Find where the given text appears and provide that cell's center as [x, y] coordinate. 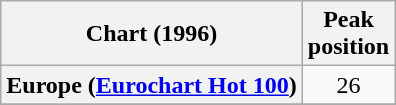
26 [348, 85]
Europe (Eurochart Hot 100) [152, 85]
Chart (1996) [152, 34]
Peakposition [348, 34]
